For the text-containing cell, return its midpoint in (x, y) coordinate format. 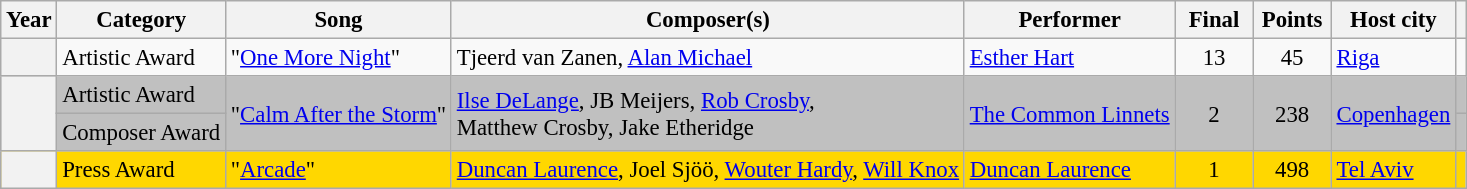
Final (1214, 20)
Duncan Laurence (1070, 170)
"Calm After the Storm" (338, 114)
Host city (1393, 20)
1 (1214, 170)
Tel Aviv (1393, 170)
Duncan Laurence, Joel Sjöö, Wouter Hardy, Will Knox (708, 170)
13 (1214, 58)
Composer Award (142, 133)
Riga (1393, 58)
Esther Hart (1070, 58)
Composer(s) (708, 20)
498 (1292, 170)
238 (1292, 114)
Tjeerd van Zanen, Alan Michael (708, 58)
45 (1292, 58)
Song (338, 20)
Ilse DeLange, JB Meijers, Rob Crosby,Matthew Crosby, Jake Etheridge (708, 114)
Year (29, 20)
The Common Linnets (1070, 114)
Performer (1070, 20)
2 (1214, 114)
Copenhagen (1393, 114)
"One More Night" (338, 58)
Category (142, 20)
"Arcade" (338, 170)
Points (1292, 20)
Press Award (142, 170)
